Output the (x, y) coordinate of the center of the cell containing the given text.  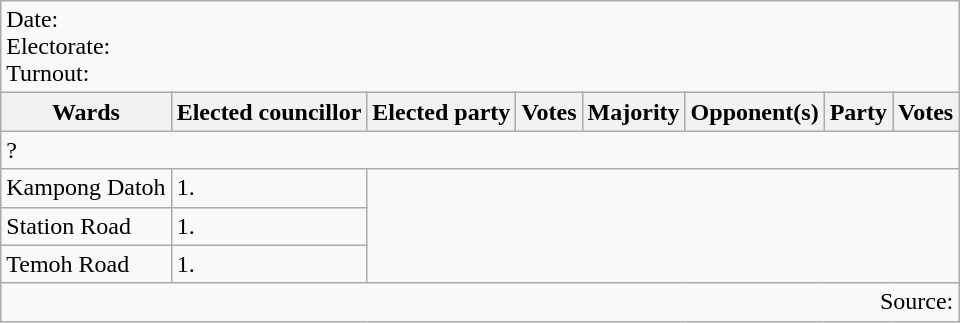
Temoh Road (86, 264)
Source: (480, 302)
Elected councillor (269, 112)
Station Road (86, 226)
Party (858, 112)
Opponent(s) (754, 112)
Majority (634, 112)
Elected party (442, 112)
Kampong Datoh (86, 188)
Date: Electorate: Turnout: (480, 47)
? (480, 150)
Wards (86, 112)
